Output the (x, y) coordinate of the center of the cell containing the given text.  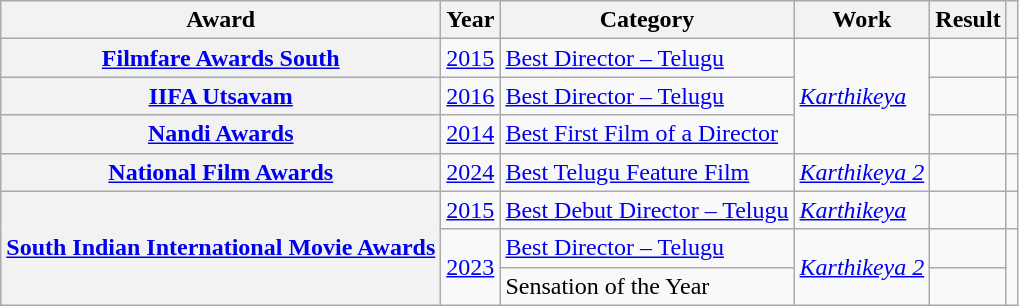
Year (470, 20)
National Film Awards (221, 172)
Award (221, 20)
Sensation of the Year (647, 286)
South Indian International Movie Awards (221, 248)
2023 (470, 267)
Work (862, 20)
Best First Film of a Director (647, 134)
Best Telugu Feature Film (647, 172)
Result (968, 20)
Nandi Awards (221, 134)
Filmfare Awards South (221, 58)
Category (647, 20)
2014 (470, 134)
Best Debut Director – Telugu (647, 210)
2024 (470, 172)
2016 (470, 96)
IIFA Utsavam (221, 96)
